Return [X, Y] of the center of cell containing provided text 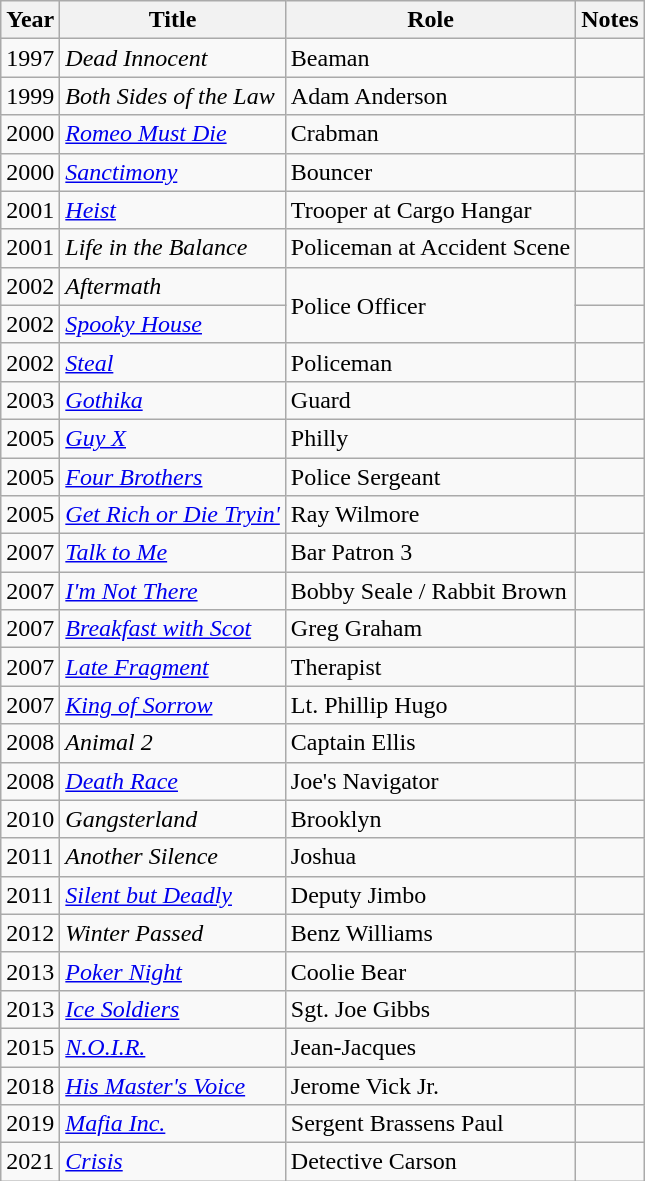
Role [430, 20]
Policeman at Accident Scene [430, 248]
Ice Soldiers [173, 1009]
Trooper at Cargo Hangar [430, 210]
Detective Carson [430, 1162]
Bar Patron 3 [430, 553]
Deputy Jimbo [430, 895]
Bobby Seale / Rabbit Brown [430, 591]
Philly [430, 438]
Animal 2 [173, 743]
Therapist [430, 667]
Benz Williams [430, 933]
Adam Anderson [430, 96]
Late Fragment [173, 667]
Silent but Deadly [173, 895]
Ray Wilmore [430, 515]
N.O.I.R. [173, 1047]
Life in the Balance [173, 248]
Bouncer [430, 172]
1997 [30, 58]
Policeman [430, 362]
Gangsterland [173, 819]
Dead Innocent [173, 58]
Sanctimony [173, 172]
1999 [30, 96]
I'm Not There [173, 591]
Lt. Phillip Hugo [430, 705]
2003 [30, 400]
Aftermath [173, 286]
2010 [30, 819]
Guard [430, 400]
Death Race [173, 781]
King of Sorrow [173, 705]
Four Brothers [173, 477]
Joshua [430, 857]
Get Rich or Die Tryin' [173, 515]
Police Officer [430, 305]
Guy X [173, 438]
Beaman [430, 58]
Gothika [173, 400]
Jean-Jacques [430, 1047]
Breakfast with Scot [173, 629]
Sergent Brassens Paul [430, 1124]
Crabman [430, 134]
Coolie Bear [430, 971]
Talk to Me [173, 553]
Year [30, 20]
Mafia Inc. [173, 1124]
Heist [173, 210]
Greg Graham [430, 629]
Another Silence [173, 857]
Sgt. Joe Gibbs [430, 1009]
Spooky House [173, 324]
2012 [30, 933]
Jerome Vick Jr. [430, 1085]
2015 [30, 1047]
Joe's Navigator [430, 781]
Both Sides of the Law [173, 96]
2021 [30, 1162]
Title [173, 20]
Romeo Must Die [173, 134]
Poker Night [173, 971]
Crisis [173, 1162]
Steal [173, 362]
His Master's Voice [173, 1085]
Police Sergeant [430, 477]
2019 [30, 1124]
Winter Passed [173, 933]
Brooklyn [430, 819]
Captain Ellis [430, 743]
2018 [30, 1085]
Notes [610, 20]
